Determine the [X, Y] coordinate at the center of the cell enclosing the given text.  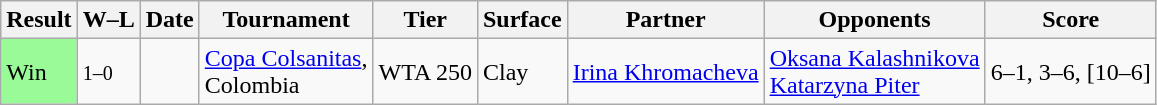
Partner [666, 20]
Score [1070, 20]
Oksana Kalashnikova Katarzyna Piter [874, 72]
WTA 250 [425, 72]
Tournament [286, 20]
Irina Khromacheva [666, 72]
1–0 [108, 72]
Date [170, 20]
Win [39, 72]
6–1, 3–6, [10–6] [1070, 72]
Copa Colsanitas, Colombia [286, 72]
W–L [108, 20]
Result [39, 20]
Surface [522, 20]
Opponents [874, 20]
Tier [425, 20]
Clay [522, 72]
